Identify which cell holds the provided text, then report its [X, Y] central coordinate. 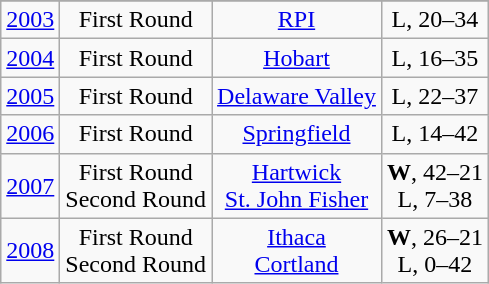
W, 26–21L, 0–42 [434, 250]
Delaware Valley [297, 96]
RPI [297, 20]
2007 [30, 186]
HartwickSt. John Fisher [297, 186]
Springfield [297, 134]
2006 [30, 134]
L, 22–37 [434, 96]
2005 [30, 96]
2008 [30, 250]
W, 42–21L, 7–38 [434, 186]
L, 20–34 [434, 20]
L, 14–42 [434, 134]
L, 16–35 [434, 58]
IthacaCortland [297, 250]
Hobart [297, 58]
2004 [30, 58]
2003 [30, 20]
